From the cell containing the given text, extract its center point as (X, Y) coordinate. 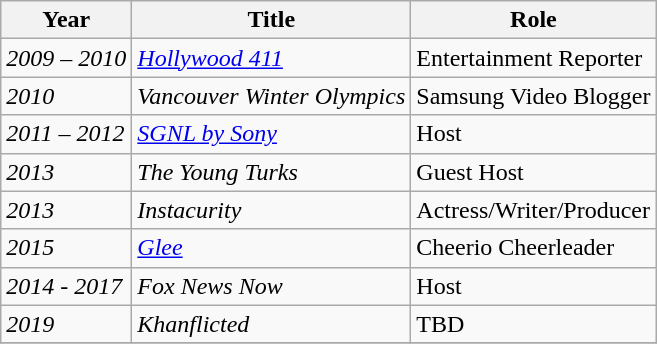
Vancouver Winter Olympics (272, 96)
Title (272, 20)
Hollywood 411 (272, 58)
Role (534, 20)
Entertainment Reporter (534, 58)
Khanflicted (272, 324)
Actress/Writer/Producer (534, 210)
2009 – 2010 (66, 58)
Guest Host (534, 172)
2019 (66, 324)
2010 (66, 96)
Year (66, 20)
Fox News Now (272, 286)
Instacurity (272, 210)
The Young Turks (272, 172)
TBD (534, 324)
Samsung Video Blogger (534, 96)
2014 - 2017 (66, 286)
Glee (272, 248)
SGNL by Sony (272, 134)
2011 – 2012 (66, 134)
Cheerio Cheerleader (534, 248)
2015 (66, 248)
